Scan for the cell matching the given text and deliver its [X, Y] coordinate at center. 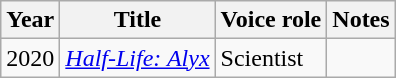
Notes [361, 20]
2020 [30, 58]
Scientist [271, 58]
Half-Life: Alyx [138, 58]
Title [138, 20]
Year [30, 20]
Voice role [271, 20]
